Search for the cell housing the specified text and yield its [x, y] center coordinate. 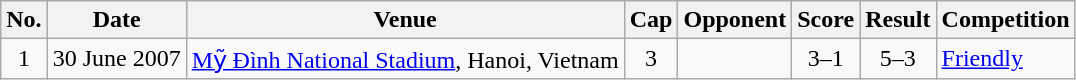
5–3 [898, 59]
Result [898, 20]
Venue [405, 20]
Mỹ Đình National Stadium, Hanoi, Vietnam [405, 59]
No. [24, 20]
3–1 [826, 59]
Score [826, 20]
3 [651, 59]
1 [24, 59]
Opponent [735, 20]
30 June 2007 [116, 59]
Date [116, 20]
Cap [651, 20]
Competition [1006, 20]
Friendly [1006, 59]
